Capture the cell that displays the provided text and extract its [x, y] central coordinate. 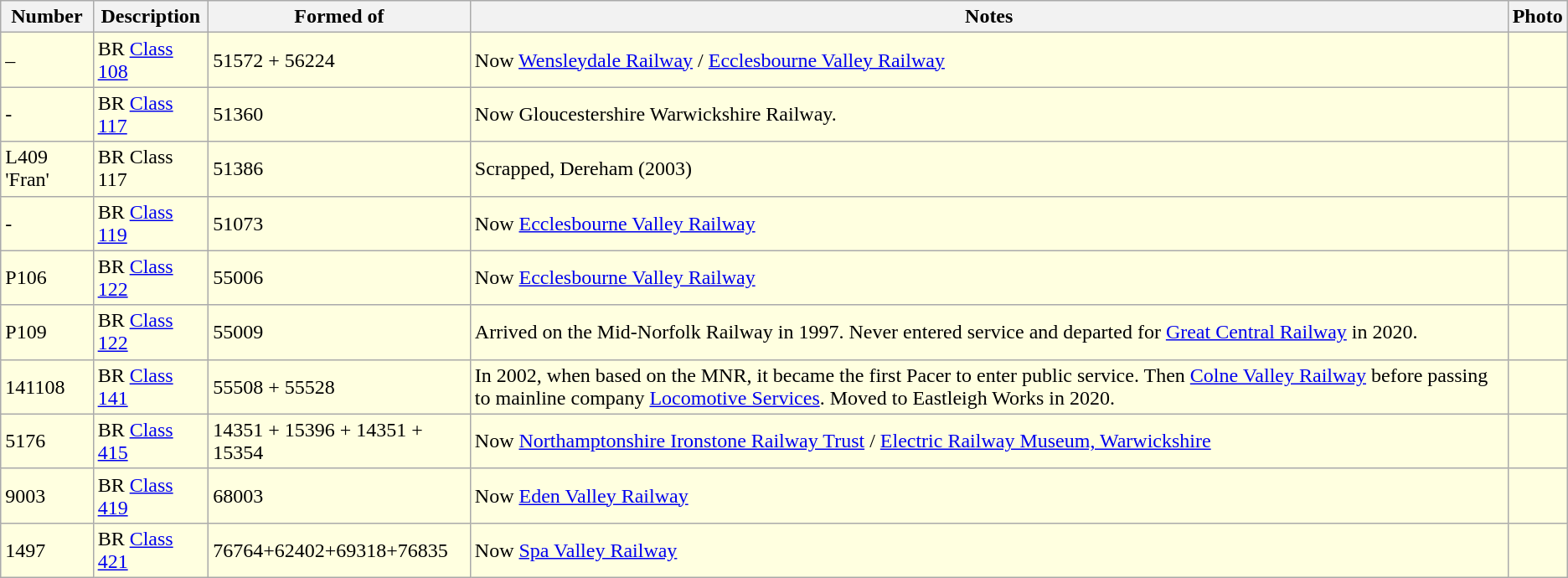
9003 [47, 496]
L409 'Fran' [47, 169]
BR Class 421 [151, 550]
55508 + 55528 [340, 387]
Description [151, 17]
55009 [340, 332]
76764+62402+69318+76835 [340, 550]
141108 [47, 387]
– [47, 60]
Arrived on the Mid-Norfolk Railway in 1997. Never entered service and departed for Great Central Railway in 2020. [988, 332]
Scrapped, Dereham (2003) [988, 169]
P106 [47, 278]
51073 [340, 223]
BR Class 415 [151, 441]
Number [47, 17]
P109 [47, 332]
14351 + 15396 + 14351 + 15354 [340, 441]
1497 [47, 550]
Notes [988, 17]
51386 [340, 169]
Formed of [340, 17]
Photo [1538, 17]
Now Eden Valley Railway [988, 496]
5176 [47, 441]
68003 [340, 496]
BR Class 141 [151, 387]
BR Class 108 [151, 60]
BR Class 419 [151, 496]
Now Northamptonshire Ironstone Railway Trust / Electric Railway Museum, Warwickshire [988, 441]
51572 + 56224 [340, 60]
BR Class 119 [151, 223]
Now Spa Valley Railway [988, 550]
Now Gloucestershire Warwickshire Railway. [988, 114]
Now Wensleydale Railway / Ecclesbourne Valley Railway [988, 60]
55006 [340, 278]
51360 [340, 114]
